From the cell containing the given text, extract its center point as (x, y) coordinate. 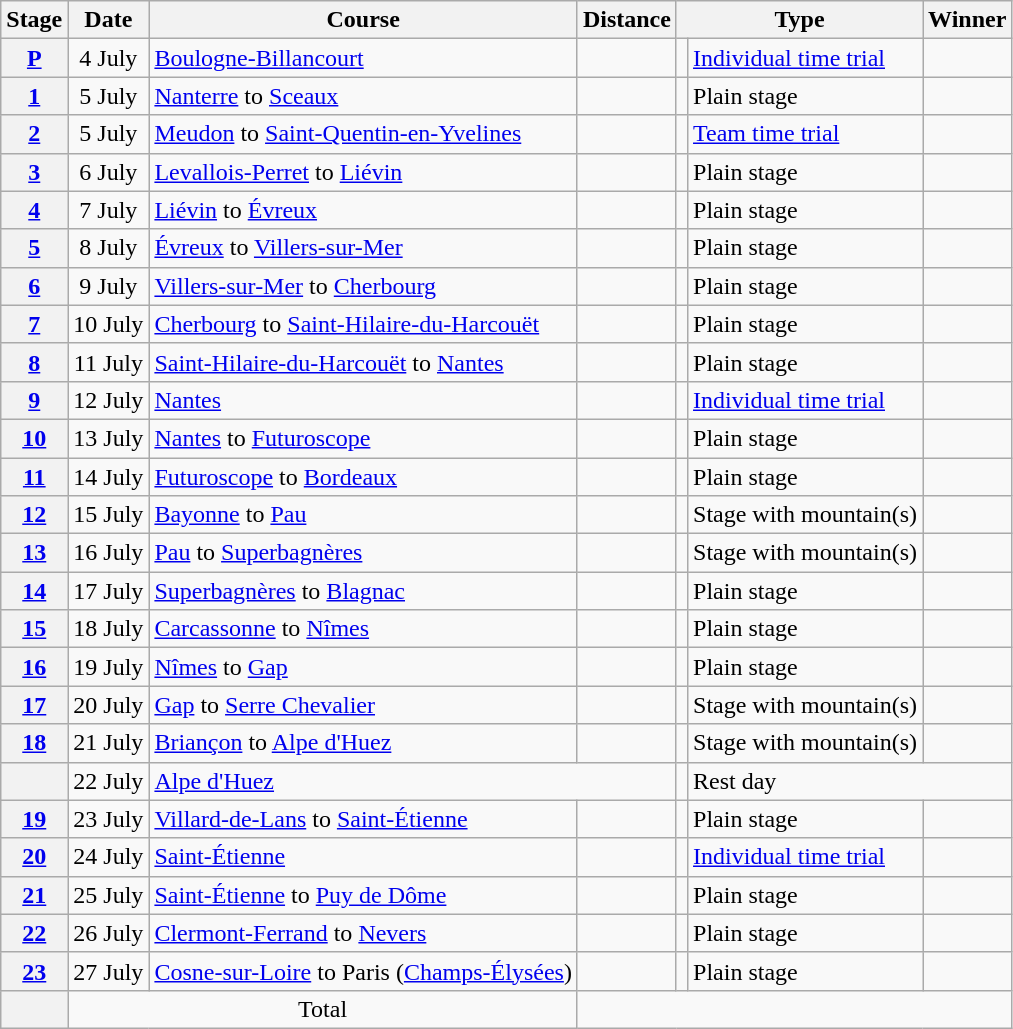
10 July (108, 324)
6 July (108, 172)
5 (34, 248)
Bayonne to Pau (364, 515)
Team time trial (806, 134)
17 July (108, 591)
11 (34, 477)
Liévin to Évreux (364, 210)
1 (34, 96)
27 July (108, 971)
Nantes (364, 400)
10 (34, 438)
Distance (626, 20)
19 (34, 819)
Nîmes to Gap (364, 667)
18 July (108, 629)
Cosne-sur-Loire to Paris (Champs-Élysées) (364, 971)
Rest day (850, 781)
3 (34, 172)
15 July (108, 515)
P (34, 58)
16 July (108, 553)
Course (364, 20)
Total (323, 1009)
Nanterre to Sceaux (364, 96)
2 (34, 134)
20 July (108, 705)
22 (34, 933)
Carcassonne to Nîmes (364, 629)
22 July (108, 781)
Alpe d'Huez (413, 781)
14 July (108, 477)
12 July (108, 400)
20 (34, 857)
12 (34, 515)
16 (34, 667)
Stage (34, 20)
Winner (968, 20)
23 July (108, 819)
7 July (108, 210)
Saint-Étienne to Puy de Dôme (364, 895)
18 (34, 743)
Clermont-Ferrand to Nevers (364, 933)
Cherbourg to Saint-Hilaire-du-Harcouët (364, 324)
8 (34, 362)
24 July (108, 857)
Saint-Hilaire-du-Harcouët to Nantes (364, 362)
6 (34, 286)
11 July (108, 362)
14 (34, 591)
Villers-sur-Mer to Cherbourg (364, 286)
26 July (108, 933)
17 (34, 705)
Nantes to Futuroscope (364, 438)
Évreux to Villers-sur-Mer (364, 248)
4 (34, 210)
15 (34, 629)
Levallois-Perret to Liévin (364, 172)
19 July (108, 667)
4 July (108, 58)
Meudon to Saint-Quentin-en-Yvelines (364, 134)
21 (34, 895)
9 July (108, 286)
8 July (108, 248)
23 (34, 971)
9 (34, 400)
Type (799, 20)
13 July (108, 438)
21 July (108, 743)
Gap to Serre Chevalier (364, 705)
Boulogne-Billancourt (364, 58)
Superbagnères to Blagnac (364, 591)
Futuroscope to Bordeaux (364, 477)
13 (34, 553)
Briançon to Alpe d'Huez (364, 743)
Date (108, 20)
7 (34, 324)
Villard-de-Lans to Saint-Étienne (364, 819)
25 July (108, 895)
Pau to Superbagnères (364, 553)
Saint-Étienne (364, 857)
